Return (X, Y) of the center of cell containing provided text 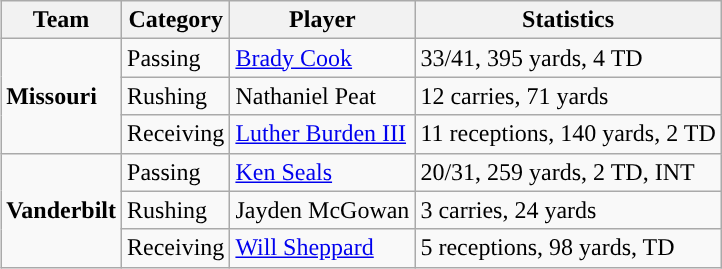
Nathaniel Peat (322, 96)
Vanderbilt (62, 210)
Player (322, 20)
20/31, 259 yards, 2 TD, INT (568, 172)
3 carries, 24 yards (568, 210)
Team (62, 20)
5 receptions, 98 yards, TD (568, 248)
Ken Seals (322, 172)
Jayden McGowan (322, 210)
Category (176, 20)
Luther Burden III (322, 134)
Will Sheppard (322, 248)
Statistics (568, 20)
12 carries, 71 yards (568, 96)
Brady Cook (322, 58)
Missouri (62, 96)
33/41, 395 yards, 4 TD (568, 58)
11 receptions, 140 yards, 2 TD (568, 134)
